Identify which cell holds the provided text, then report its (x, y) central coordinate. 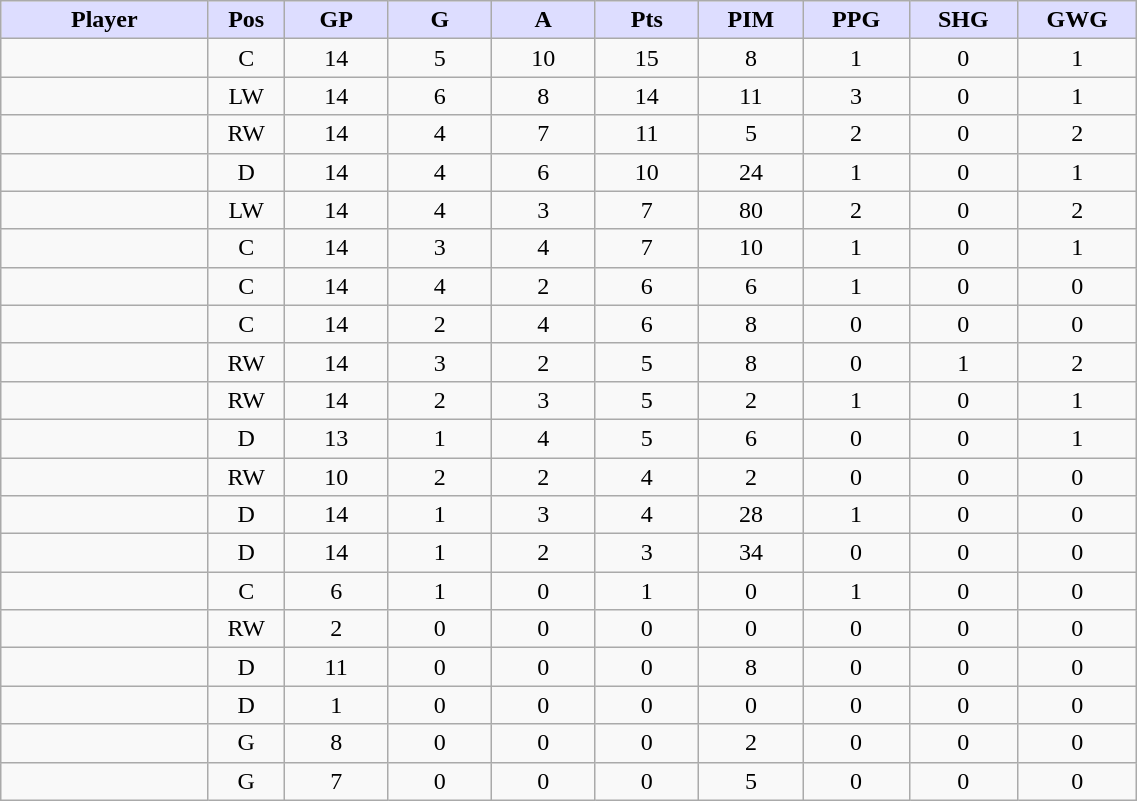
PIM (752, 20)
34 (752, 553)
13 (336, 438)
24 (752, 172)
A (544, 20)
15 (647, 58)
Pts (647, 20)
80 (752, 210)
GWG (1078, 20)
Pos (246, 20)
PPG (856, 20)
Player (104, 20)
28 (752, 515)
GP (336, 20)
SHG (964, 20)
